Locate the cell with the specified text and output its (x, y) center coordinate. 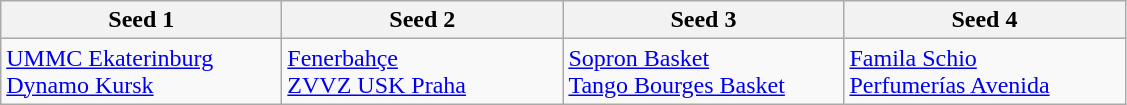
Seed 2 (422, 20)
UMMC Ekaterinburg Dynamo Kursk (142, 72)
Famila Schio Perfumerías Avenida (984, 72)
Sopron Basket Tango Bourges Basket (704, 72)
Seed 4 (984, 20)
Seed 3 (704, 20)
Seed 1 (142, 20)
Fenerbahçe ZVVZ USK Praha (422, 72)
